Locate the cell with the specified text and output its [X, Y] center coordinate. 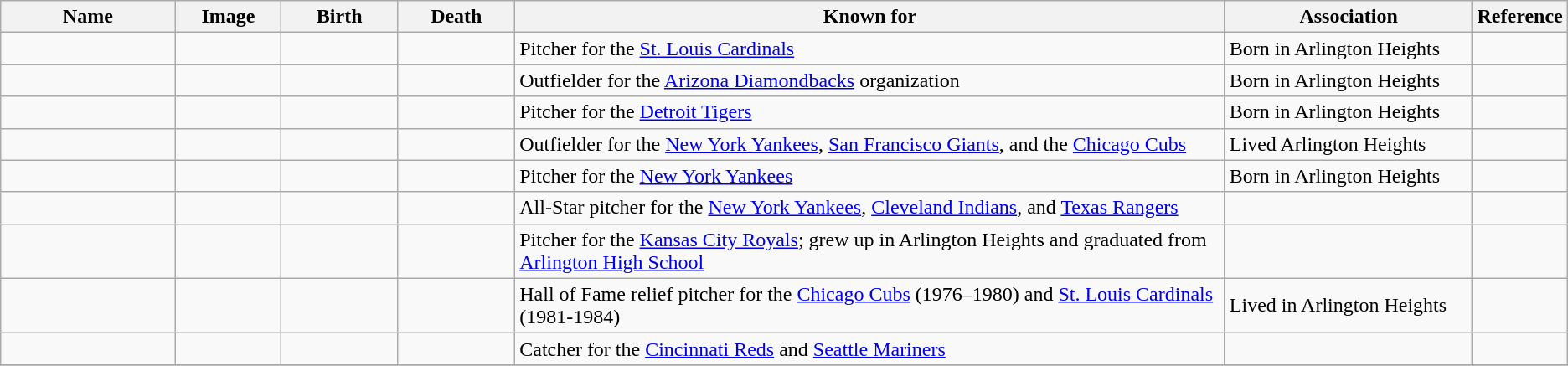
All-Star pitcher for the New York Yankees, Cleveland Indians, and Texas Rangers [870, 208]
Lived in Arlington Heights [1349, 305]
Catcher for the Cincinnati Reds and Seattle Mariners [870, 348]
Pitcher for the Kansas City Royals; grew up in Arlington Heights and graduated from Arlington High School [870, 251]
Pitcher for the New York Yankees [870, 176]
Reference [1519, 17]
Pitcher for the St. Louis Cardinals [870, 49]
Outfielder for the New York Yankees, San Francisco Giants, and the Chicago Cubs [870, 144]
Outfielder for the Arizona Diamondbacks organization [870, 80]
Pitcher for the Detroit Tigers [870, 112]
Lived Arlington Heights [1349, 144]
Hall of Fame relief pitcher for the Chicago Cubs (1976–1980) and St. Louis Cardinals (1981-1984) [870, 305]
Known for [870, 17]
Birth [340, 17]
Association [1349, 17]
Death [456, 17]
Name [88, 17]
Image [228, 17]
